Provide the [x, y] coordinate of the cell's center where the given text is located.  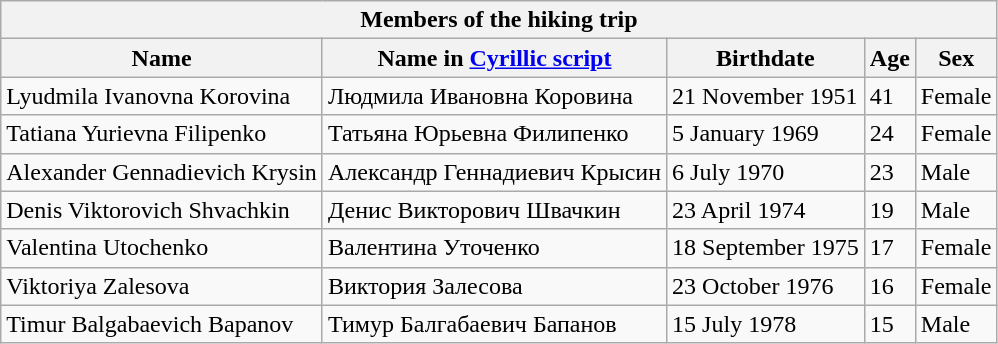
Денис Викторович Швачкин [494, 210]
Timur Balgabaevich Bapanov [162, 324]
Age [890, 58]
Valentina Utochenko [162, 248]
Валентина Уточенко [494, 248]
15 [890, 324]
Людмила Ивановна Коровина [494, 96]
Тимур Балгабаевич Бапанов [494, 324]
Viktoriya Zalesova [162, 286]
Denis Viktorovich Shvachkin [162, 210]
Sex [956, 58]
24 [890, 134]
Александр Геннадиевич Крысин [494, 172]
Виктория Залесова [494, 286]
6 July 1970 [766, 172]
16 [890, 286]
Tatiana Yurievna Filipenko [162, 134]
15 July 1978 [766, 324]
19 [890, 210]
17 [890, 248]
Lyudmila Ivanovna Korovina [162, 96]
Birthdate [766, 58]
23 October 1976 [766, 286]
Name in Cyrillic script [494, 58]
Alexander Gennadievich Krysin [162, 172]
21 November 1951 [766, 96]
Татьяна Юрьевна Филипенко [494, 134]
41 [890, 96]
Name [162, 58]
23 [890, 172]
5 January 1969 [766, 134]
23 April 1974 [766, 210]
18 September 1975 [766, 248]
Members of the hiking trip [499, 20]
